Locate the cell with the specified text and output its [X, Y] center coordinate. 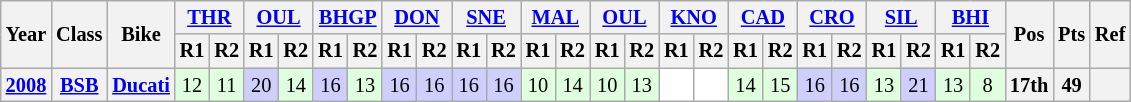
12 [192, 85]
Pts [1072, 34]
Year [26, 34]
11 [226, 85]
DON [416, 17]
Class [79, 34]
CAD [762, 17]
BHI [970, 17]
49 [1072, 85]
MAL [556, 17]
Pos [1029, 34]
THR [210, 17]
BSB [79, 85]
SIL [902, 17]
SNE [486, 17]
21 [918, 85]
17th [1029, 85]
8 [988, 85]
20 [262, 85]
Ducati [140, 85]
KNO [694, 17]
2008 [26, 85]
15 [780, 85]
BHGP [348, 17]
CRO [832, 17]
Ref [1110, 34]
Bike [140, 34]
